Extract the [x, y] coordinate from the center of the cell holding the provided text.  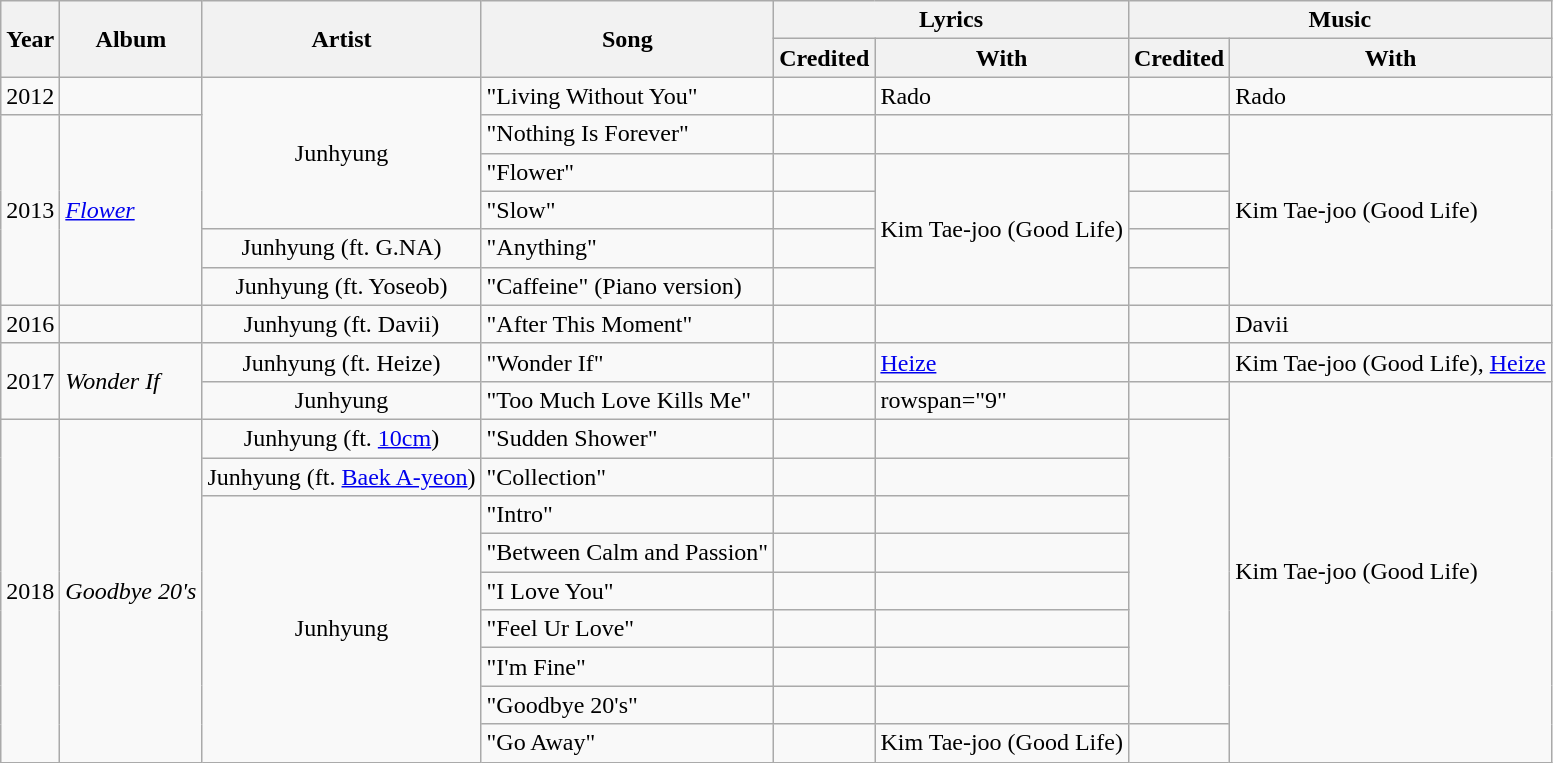
Heize [1002, 362]
Album [131, 39]
"After This Moment" [628, 324]
Year [30, 39]
"I Love You" [628, 591]
2016 [30, 324]
"Between Calm and Passion" [628, 553]
Kim Tae-joo (Good Life), Heize [1391, 362]
Music [1340, 20]
2017 [30, 381]
"Feel Ur Love" [628, 629]
"Anything" [628, 248]
"Slow" [628, 210]
Junhyung (ft. Yoseob) [342, 286]
"Go Away" [628, 743]
Junhyung (ft. G.NA) [342, 248]
2012 [30, 96]
"Wonder If" [628, 362]
rowspan="9" [1002, 400]
Wonder If [131, 381]
"Collection" [628, 477]
Flower [131, 210]
"Goodbye 20's" [628, 705]
"Sudden Shower" [628, 438]
"Too Much Love Kills Me" [628, 400]
2018 [30, 590]
2013 [30, 210]
"I'm Fine" [628, 667]
Goodbye 20's [131, 590]
"Nothing Is Forever" [628, 134]
"Intro" [628, 515]
Junhyung (ft. Davii) [342, 324]
Junhyung (ft. Heize) [342, 362]
Davii [1391, 324]
"Living Without You" [628, 96]
"Caffeine" (Piano version) [628, 286]
Lyrics [952, 20]
Junhyung (ft. 10cm) [342, 438]
Junhyung (ft. Baek A-yeon) [342, 477]
Song [628, 39]
"Flower" [628, 172]
Artist [342, 39]
